Find where the given text appears and provide that cell's center as (X, Y) coordinate. 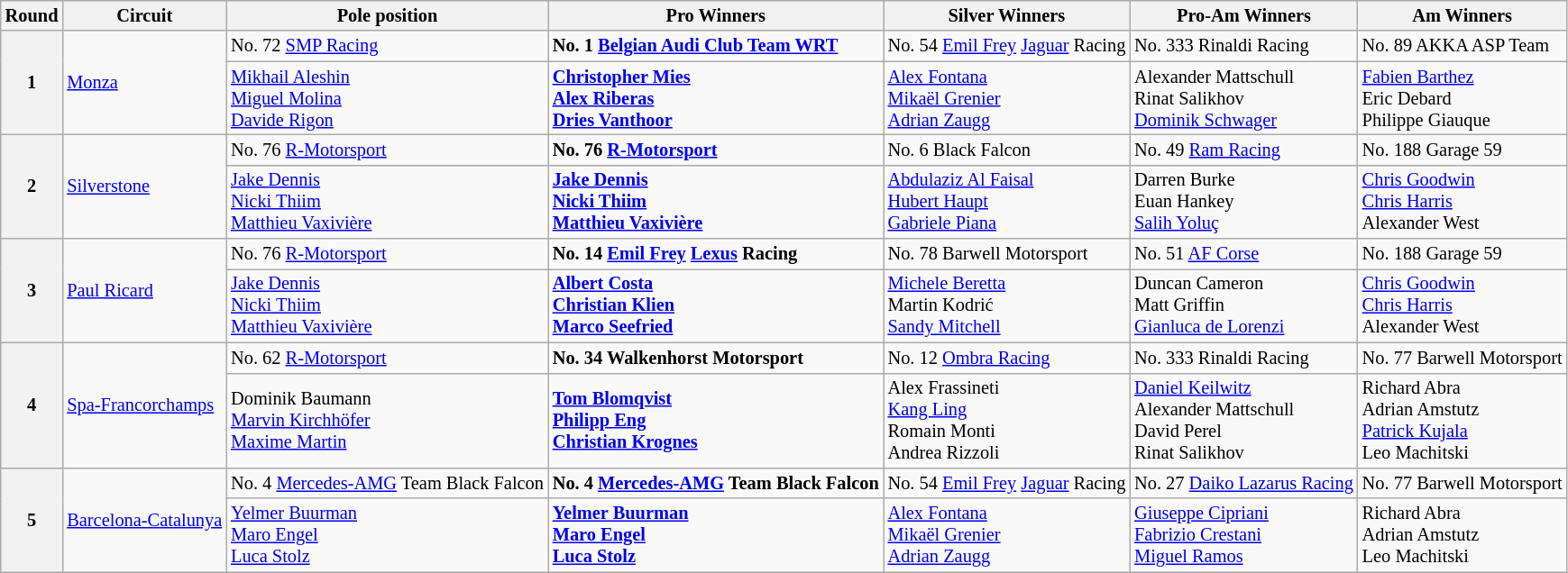
Spa-Francorchamps (144, 405)
Tom Blomqvist Philipp Eng Christian Krognes (716, 421)
Giuseppe Cipriani Fabrizio Crestani Miguel Ramos (1244, 535)
Pro-Am Winners (1244, 15)
No. 1 Belgian Audi Club Team WRT (716, 46)
No. 27 Daiko Lazarus Racing (1244, 483)
Abdulaziz Al Faisal Hubert Haupt Gabriele Piana (1007, 202)
Darren Burke Euan Hankey Salih Yoluç (1244, 202)
Daniel Keilwitz Alexander Mattschull David Perel Rinat Salikhov (1244, 421)
Richard Abra Adrian Amstutz Patrick Kujala Leo Machitski (1463, 421)
Round (32, 15)
5 (32, 519)
3 (32, 290)
Christopher Mies Alex Riberas Dries Vanthoor (716, 98)
Paul Ricard (144, 290)
No. 51 AF Corse (1244, 254)
Dominik Baumann Marvin Kirchhöfer Maxime Martin (388, 421)
Alexander Mattschull Rinat Salikhov Dominik Schwager (1244, 98)
Duncan Cameron Matt Griffin Gianluca de Lorenzi (1244, 305)
No. 6 Black Falcon (1007, 150)
No. 89 AKKA ASP Team (1463, 46)
4 (32, 405)
Michele Beretta Martin Kodrić Sandy Mitchell (1007, 305)
Barcelona-Catalunya (144, 519)
No. 78 Barwell Motorsport (1007, 254)
Silver Winners (1007, 15)
Richard Abra Adrian Amstutz Leo Machitski (1463, 535)
Mikhail Aleshin Miguel Molina Davide Rigon (388, 98)
No. 34 Walkenhorst Motorsport (716, 358)
Circuit (144, 15)
No. 72 SMP Racing (388, 46)
No. 12 Ombra Racing (1007, 358)
Silverstone (144, 186)
Alex Frassineti Kang Ling Romain Monti Andrea Rizzoli (1007, 421)
Pro Winners (716, 15)
Am Winners (1463, 15)
No. 49 Ram Racing (1244, 150)
1 (32, 83)
Monza (144, 83)
No. 14 Emil Frey Lexus Racing (716, 254)
Pole position (388, 15)
Albert Costa Christian Klien Marco Seefried (716, 305)
Fabien Barthez Eric Debard Philippe Giauque (1463, 98)
2 (32, 186)
No. 62 R-Motorsport (388, 358)
